Find where the given text appears and provide that cell's center as [X, Y] coordinate. 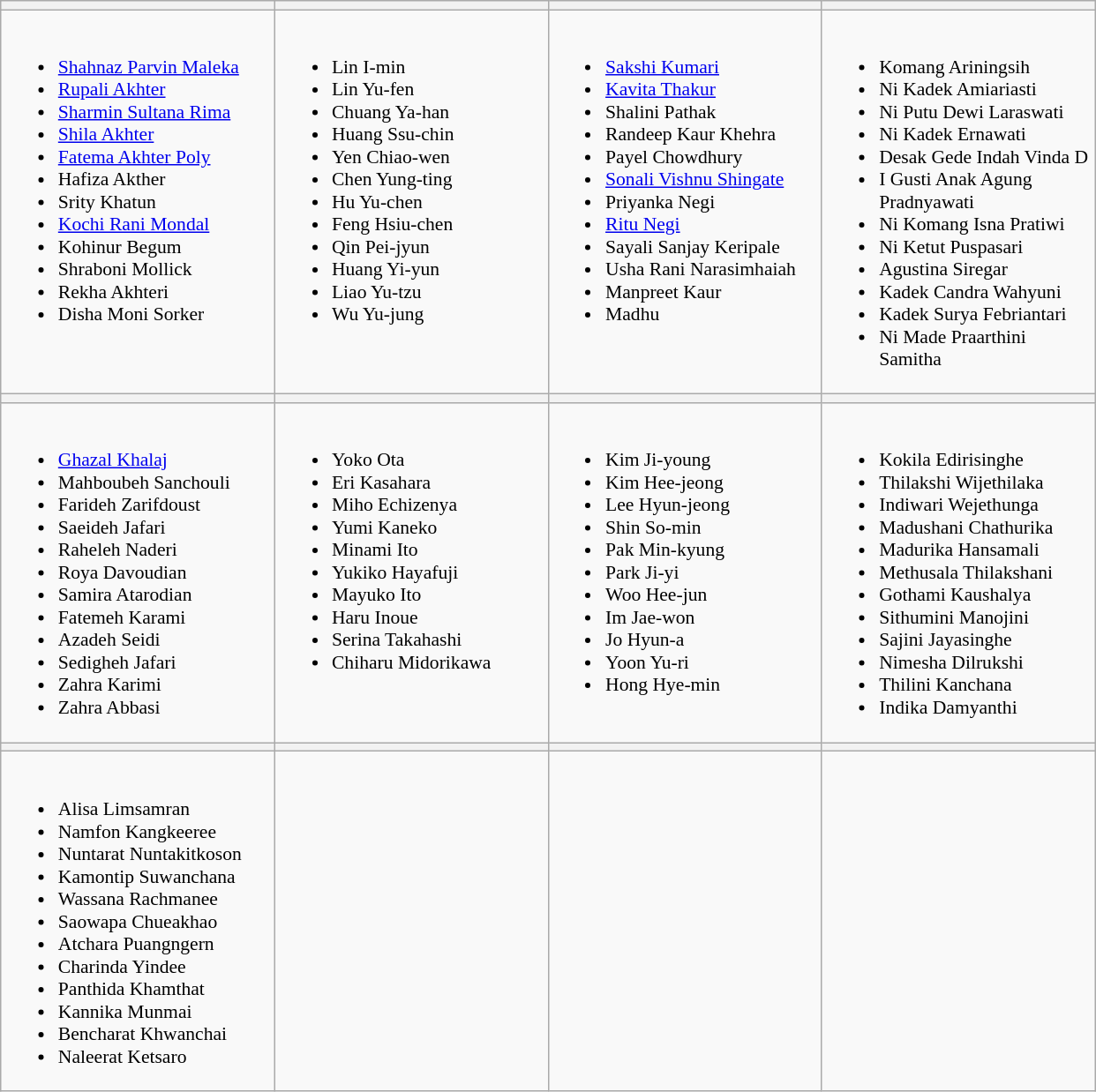
Kim Ji-youngKim Hee-jeongLee Hyun-jeongShin So-minPak Min-kyungPark Ji-yiWoo Hee-junIm Jae-wonJo Hyun-aYoon Yu-riHong Hye-min [685, 573]
Lin I-minLin Yu-fenChuang Ya-hanHuang Ssu-chinYen Chiao-wenChen Yung-tingHu Yu-chenFeng Hsiu-chenQin Pei-jyunHuang Yi-yunLiao Yu-tzuWu Yu-jung [411, 202]
Yoko OtaEri KasaharaMiho EchizenyaYumi KanekoMinami ItoYukiko HayafujiMayuko ItoHaru InoueSerina TakahashiChiharu Midorikawa [411, 573]
